Scan for the cell matching the given text and deliver its (x, y) coordinate at center. 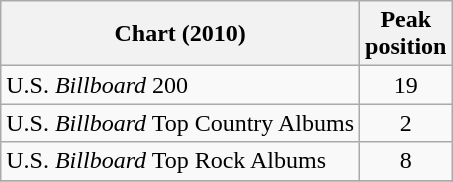
2 (406, 123)
Chart (2010) (180, 34)
Peakposition (406, 34)
U.S. Billboard Top Country Albums (180, 123)
U.S. Billboard 200 (180, 85)
8 (406, 161)
U.S. Billboard Top Rock Albums (180, 161)
19 (406, 85)
